From the cell containing the given text, extract its center point as [X, Y] coordinate. 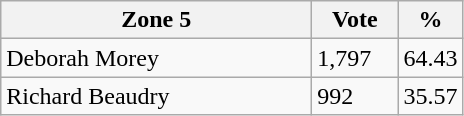
Deborah Morey [156, 58]
992 [355, 96]
% [430, 20]
Richard Beaudry [156, 96]
64.43 [430, 58]
Vote [355, 20]
35.57 [430, 96]
1,797 [355, 58]
Zone 5 [156, 20]
